Detect which cell encompasses the target text, then output its (x, y) center coordinate. 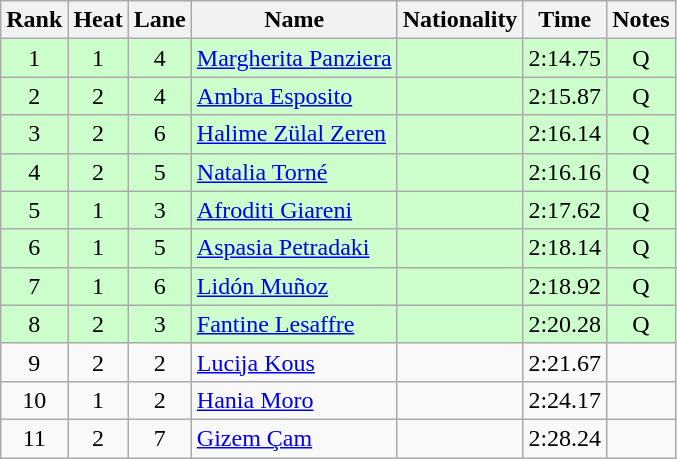
Lane (160, 20)
Time (565, 20)
2:16.14 (565, 134)
2:15.87 (565, 96)
Notes (641, 20)
Ambra Esposito (294, 96)
Heat (98, 20)
Gizem Çam (294, 438)
11 (34, 438)
Nationality (460, 20)
10 (34, 400)
Margherita Panziera (294, 58)
Hania Moro (294, 400)
Halime Zülal Zeren (294, 134)
Fantine Lesaffre (294, 324)
Rank (34, 20)
2:21.67 (565, 362)
2:20.28 (565, 324)
Aspasia Petradaki (294, 248)
9 (34, 362)
2:17.62 (565, 210)
2:24.17 (565, 400)
Name (294, 20)
2:28.24 (565, 438)
8 (34, 324)
Lidón Muñoz (294, 286)
2:14.75 (565, 58)
Afroditi Giareni (294, 210)
2:18.14 (565, 248)
Lucija Kous (294, 362)
2:18.92 (565, 286)
Natalia Torné (294, 172)
2:16.16 (565, 172)
